Extract the (X, Y) coordinate from the center of the cell holding the provided text.  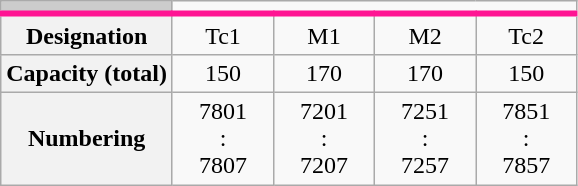
7251:7257 (426, 138)
Designation (87, 34)
M1 (324, 34)
7201:7207 (324, 138)
Numbering (87, 138)
Tc1 (222, 34)
Tc2 (526, 34)
7851:7857 (526, 138)
M2 (426, 34)
Capacity (total) (87, 73)
7801:7807 (222, 138)
